Output the [x, y] coordinate of the center of the cell containing the given text.  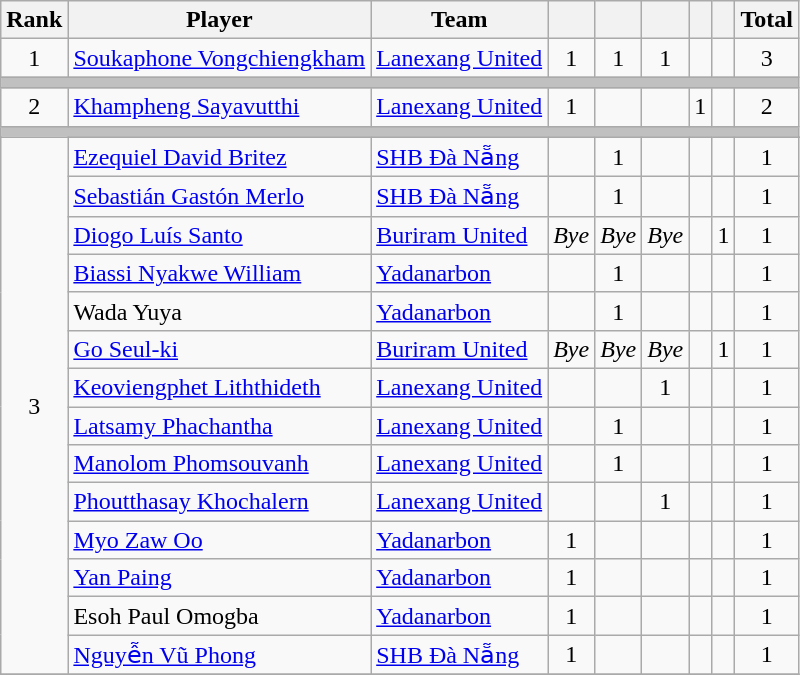
Wada Yuya [220, 311]
Myo Zaw Oo [220, 540]
Total [767, 20]
Khampheng Sayavutthi [220, 107]
Manolom Phomsouvanh [220, 464]
Biassi Nyakwe William [220, 273]
Soukaphone Vongchiengkham [220, 58]
Esoh Paul Omogba [220, 616]
Go Seul-ki [220, 349]
Player [220, 20]
Rank [34, 20]
Diogo Luís Santo [220, 235]
Phoutthasay Khochalern [220, 502]
Yan Paing [220, 578]
Sebastián Gastón Merlo [220, 197]
Latsamy Phachantha [220, 425]
Ezequiel David Britez [220, 157]
Team [460, 20]
Nguyễn Vũ Phong [220, 655]
Keoviengphet Liththideth [220, 387]
